Pinpoint the cell where the given text exists, returning its [X, Y] midpoint coordinate. 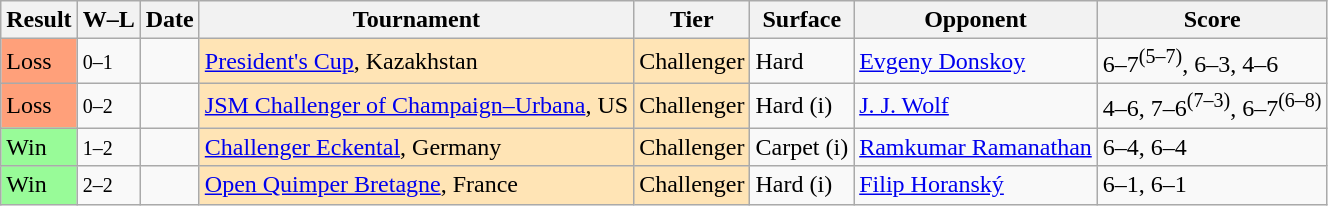
Surface [802, 20]
Result [39, 20]
6–1, 6–1 [1212, 185]
Open Quimper Bretagne, France [416, 185]
Evgeny Donskoy [976, 62]
0–1 [108, 62]
Tournament [416, 20]
President's Cup, Kazakhstan [416, 62]
Score [1212, 20]
Opponent [976, 20]
Tier [692, 20]
Ramkumar Ramanathan [976, 147]
J. J. Wolf [976, 106]
W–L [108, 20]
0–2 [108, 106]
JSM Challenger of Champaign–Urbana, US [416, 106]
Filip Horanský [976, 185]
Date [170, 20]
1–2 [108, 147]
6–7(5–7), 6–3, 4–6 [1212, 62]
2–2 [108, 185]
Carpet (i) [802, 147]
6–4, 6–4 [1212, 147]
4–6, 7–6(7–3), 6–7(6–8) [1212, 106]
Challenger Eckental, Germany [416, 147]
Hard [802, 62]
